Determine the (X, Y) coordinate at the center of the cell enclosing the given text.  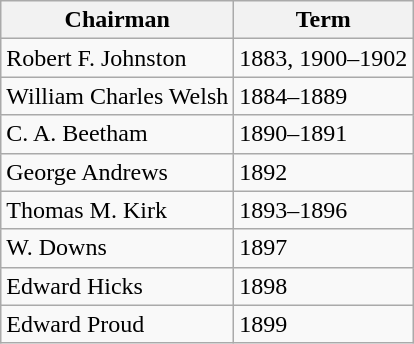
1893–1896 (324, 210)
1890–1891 (324, 134)
W. Downs (118, 248)
1899 (324, 324)
1898 (324, 286)
1883, 1900–1902 (324, 58)
George Andrews (118, 172)
1892 (324, 172)
Term (324, 20)
Chairman (118, 20)
Edward Hicks (118, 286)
Robert F. Johnston (118, 58)
1884–1889 (324, 96)
Edward Proud (118, 324)
Thomas M. Kirk (118, 210)
1897 (324, 248)
C. A. Beetham (118, 134)
William Charles Welsh (118, 96)
